Locate the cell with the specified text and output its [x, y] center coordinate. 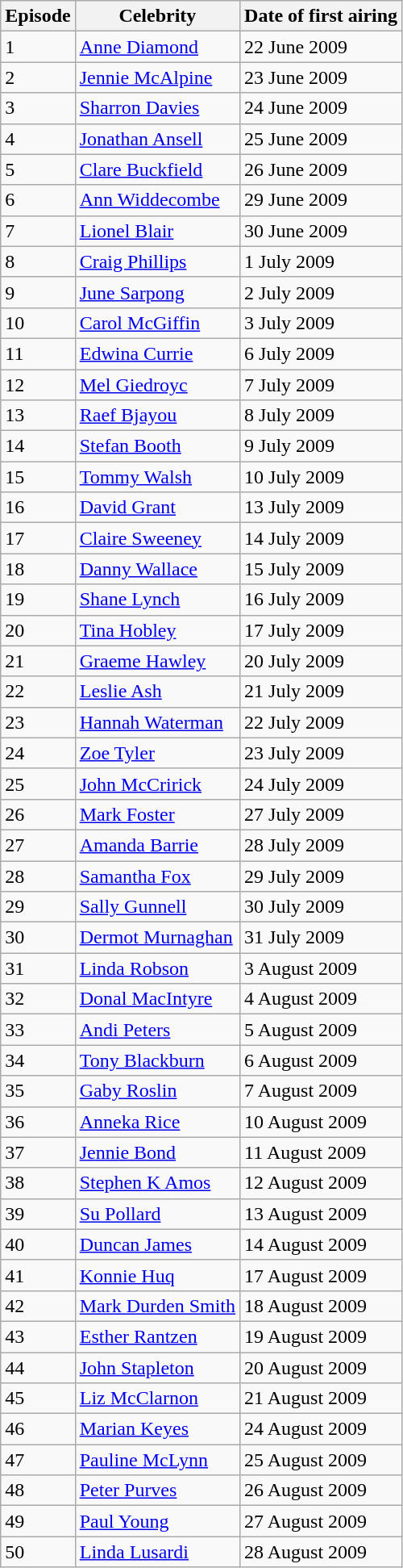
7 August 2009 [321, 1091]
4 August 2009 [321, 999]
Zoe Tyler [157, 753]
18 August 2009 [321, 1306]
17 August 2009 [321, 1275]
28 August 2009 [321, 1552]
Celebrity [157, 16]
Linda Lusardi [157, 1552]
24 June 2009 [321, 108]
Jonathan Ansell [157, 139]
18 [38, 569]
30 [38, 938]
26 [38, 814]
3 [38, 108]
28 [38, 876]
14 [38, 446]
29 [38, 907]
John Stapleton [157, 1368]
15 July 2009 [321, 569]
Raef Bjayou [157, 416]
23 June 2009 [321, 77]
24 August 2009 [321, 1429]
5 [38, 169]
32 [38, 999]
22 July 2009 [321, 722]
Jennie McAlpine [157, 77]
6 August 2009 [321, 1060]
Clare Buckfield [157, 169]
35 [38, 1091]
20 August 2009 [321, 1368]
10 August 2009 [321, 1122]
26 June 2009 [321, 169]
37 [38, 1152]
Lionel Blair [157, 231]
27 [38, 845]
Tina Hobley [157, 630]
49 [38, 1521]
Shane Lynch [157, 600]
25 August 2009 [321, 1460]
22 June 2009 [321, 47]
16 July 2009 [321, 600]
Samantha Fox [157, 876]
17 [38, 538]
13 August 2009 [321, 1214]
23 July 2009 [321, 753]
48 [38, 1491]
Stephen K Amos [157, 1183]
1 July 2009 [321, 261]
2 [38, 77]
29 July 2009 [321, 876]
34 [38, 1060]
36 [38, 1122]
21 August 2009 [321, 1399]
12 [38, 385]
27 August 2009 [321, 1521]
Edwina Currie [157, 353]
Peter Purves [157, 1491]
Craig Phillips [157, 261]
22 [38, 692]
30 July 2009 [321, 907]
19 August 2009 [321, 1336]
21 [38, 661]
31 [38, 968]
15 [38, 477]
42 [38, 1306]
14 August 2009 [321, 1244]
16 [38, 508]
11 [38, 353]
Sharron Davies [157, 108]
26 August 2009 [321, 1491]
20 [38, 630]
2 July 2009 [321, 292]
14 July 2009 [321, 538]
Ann Widdecombe [157, 200]
Anne Diamond [157, 47]
7 [38, 231]
John McCririck [157, 784]
27 July 2009 [321, 814]
Anneka Rice [157, 1122]
45 [38, 1399]
8 July 2009 [321, 416]
25 June 2009 [321, 139]
Marian Keyes [157, 1429]
4 [38, 139]
9 [38, 292]
43 [38, 1336]
Tommy Walsh [157, 477]
June Sarpong [157, 292]
50 [38, 1552]
Liz McClarnon [157, 1399]
38 [38, 1183]
28 July 2009 [321, 845]
11 August 2009 [321, 1152]
Tony Blackburn [157, 1060]
1 [38, 47]
8 [38, 261]
Su Pollard [157, 1214]
13 [38, 416]
5 August 2009 [321, 1030]
40 [38, 1244]
30 June 2009 [321, 231]
47 [38, 1460]
6 July 2009 [321, 353]
Mark Durden Smith [157, 1306]
Linda Robson [157, 968]
Claire Sweeney [157, 538]
17 July 2009 [321, 630]
Stefan Booth [157, 446]
24 [38, 753]
3 July 2009 [321, 323]
31 July 2009 [321, 938]
Hannah Waterman [157, 722]
Konnie Huq [157, 1275]
46 [38, 1429]
21 July 2009 [321, 692]
Carol McGiffin [157, 323]
Gaby Roslin [157, 1091]
David Grant [157, 508]
Date of first airing [321, 16]
29 June 2009 [321, 200]
19 [38, 600]
Dermot Murnaghan [157, 938]
33 [38, 1030]
Duncan James [157, 1244]
41 [38, 1275]
Leslie Ash [157, 692]
39 [38, 1214]
Jennie Bond [157, 1152]
Mark Foster [157, 814]
20 July 2009 [321, 661]
44 [38, 1368]
Andi Peters [157, 1030]
Esther Rantzen [157, 1336]
24 July 2009 [321, 784]
10 July 2009 [321, 477]
Mel Giedroyc [157, 385]
23 [38, 722]
7 July 2009 [321, 385]
Sally Gunnell [157, 907]
Graeme Hawley [157, 661]
6 [38, 200]
10 [38, 323]
3 August 2009 [321, 968]
12 August 2009 [321, 1183]
Danny Wallace [157, 569]
25 [38, 784]
Pauline McLynn [157, 1460]
13 July 2009 [321, 508]
Donal MacIntyre [157, 999]
Amanda Barrie [157, 845]
Episode [38, 16]
Paul Young [157, 1521]
9 July 2009 [321, 446]
